Detect which cell encompasses the target text, then output its (x, y) center coordinate. 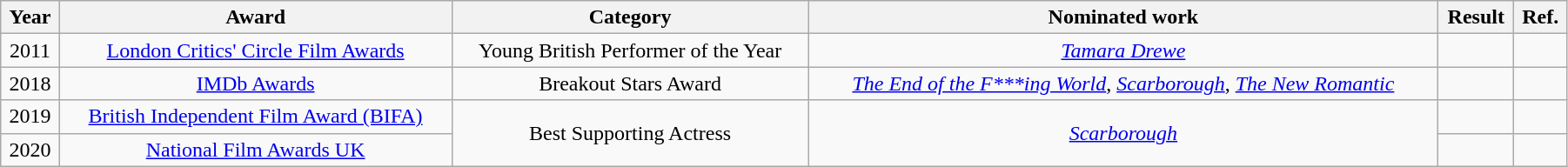
2011 (30, 50)
British Independent Film Award (BIFA) (256, 117)
2019 (30, 117)
IMDb Awards (256, 83)
Best Supporting Actress (630, 133)
Scarborough (1123, 133)
Tamara Drewe (1123, 50)
Result (1476, 17)
2020 (30, 150)
Award (256, 17)
Year (30, 17)
Nominated work (1123, 17)
Breakout Stars Award (630, 83)
The End of the F***ing World, Scarborough, The New Romantic (1123, 83)
National Film Awards UK (256, 150)
2018 (30, 83)
Young British Performer of the Year (630, 50)
Ref. (1540, 17)
London Critics' Circle Film Awards (256, 50)
Category (630, 17)
